Return (X, Y) of the center of cell containing provided text 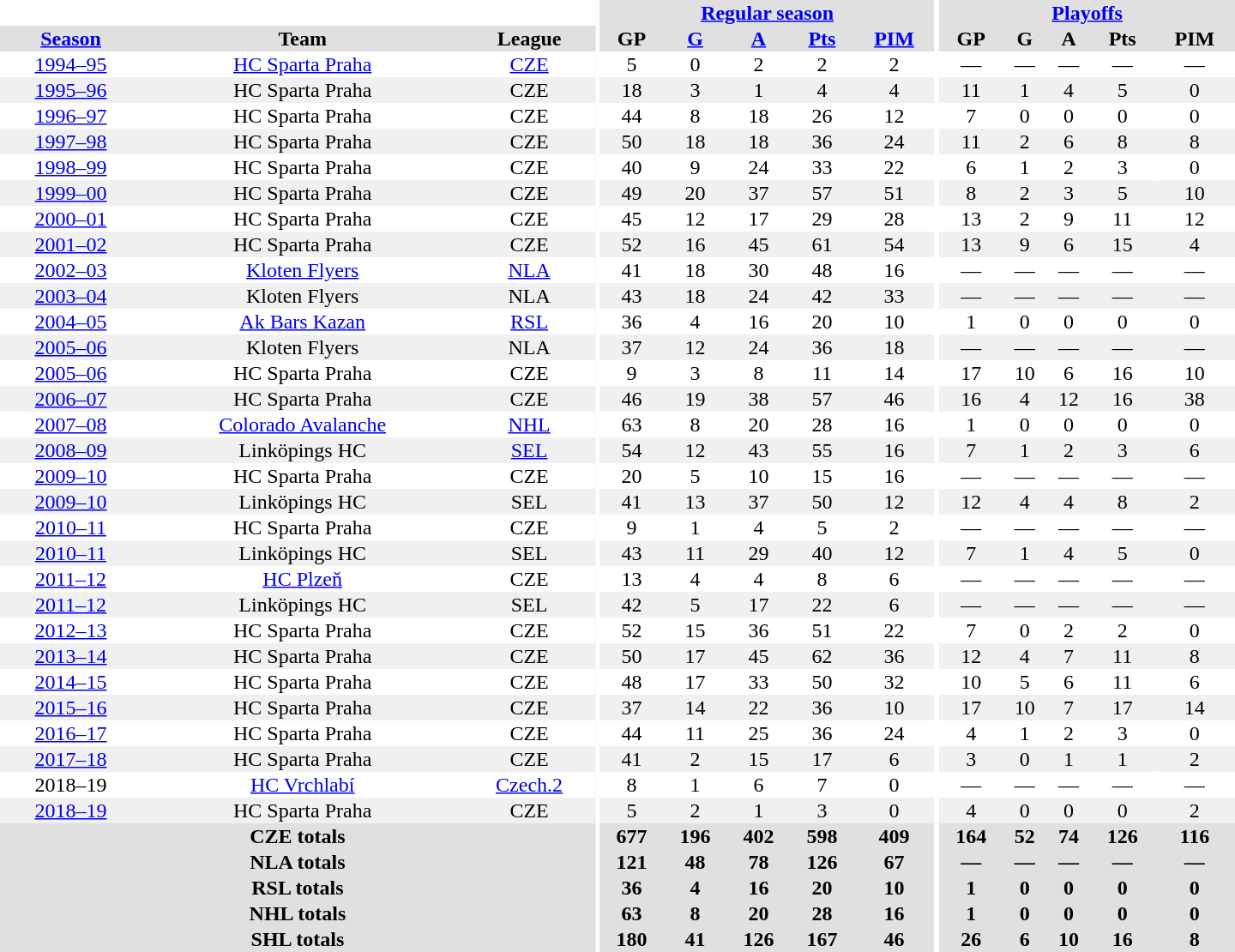
Regular season (768, 13)
598 (822, 836)
30 (758, 270)
196 (696, 836)
1996–97 (70, 116)
2006–07 (70, 399)
164 (971, 836)
1995–96 (70, 90)
Czech.2 (529, 785)
SHL totals (298, 939)
HC Vrchlabí (302, 785)
HC Plzeň (302, 579)
19 (696, 399)
CZE totals (298, 836)
116 (1195, 836)
RSL (529, 322)
180 (632, 939)
167 (822, 939)
League (529, 39)
2016–17 (70, 733)
61 (822, 244)
55 (822, 450)
2014–15 (70, 682)
2012–13 (70, 630)
121 (632, 862)
78 (758, 862)
1994–95 (70, 64)
2017–18 (70, 759)
2013–14 (70, 656)
32 (894, 682)
Team (302, 39)
74 (1069, 836)
677 (632, 836)
NHL totals (298, 913)
2004–05 (70, 322)
25 (758, 733)
Colorado Avalanche (302, 425)
NLA totals (298, 862)
RSL totals (298, 888)
2002–03 (70, 270)
1998–99 (70, 167)
2003–04 (70, 296)
402 (758, 836)
409 (894, 836)
2000–01 (70, 219)
Season (70, 39)
Playoffs (1087, 13)
49 (632, 193)
2008–09 (70, 450)
2007–08 (70, 425)
1999–00 (70, 193)
62 (822, 656)
NHL (529, 425)
2015–16 (70, 708)
67 (894, 862)
Ak Bars Kazan (302, 322)
2001–02 (70, 244)
1997–98 (70, 142)
